Identify which cell holds the provided text, then report its (x, y) central coordinate. 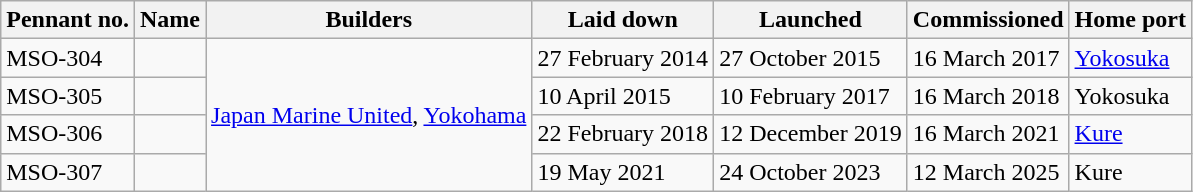
Launched (811, 20)
Builders (369, 20)
MSO-305 (68, 96)
12 December 2019 (811, 134)
16 March 2018 (988, 96)
16 March 2021 (988, 134)
Commissioned (988, 20)
Name (170, 20)
16 March 2017 (988, 58)
12 March 2025 (988, 172)
Home port (1130, 20)
22 February 2018 (623, 134)
Laid down (623, 20)
Pennant no. (68, 20)
MSO-306 (68, 134)
27 October 2015 (811, 58)
MSO-304 (68, 58)
27 February 2014 (623, 58)
24 October 2023 (811, 172)
10 April 2015 (623, 96)
MSO-307 (68, 172)
19 May 2021 (623, 172)
Japan Marine United, Yokohama (369, 115)
10 February 2017 (811, 96)
